Scan for the cell matching the given text and deliver its (X, Y) coordinate at center. 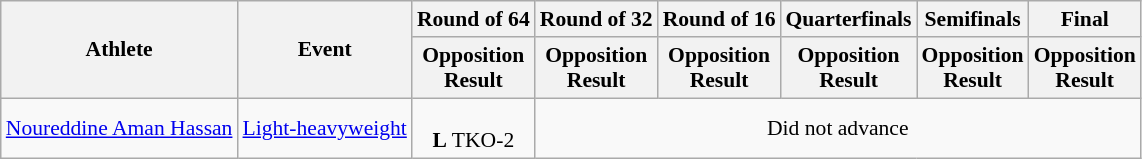
Athlete (120, 50)
Round of 16 (720, 19)
Round of 32 (596, 19)
Did not advance (838, 128)
Final (1085, 19)
Noureddine Aman Hassan (120, 128)
Event (324, 50)
Semifinals (973, 19)
Quarterfinals (849, 19)
Light-heavyweight (324, 128)
Round of 64 (474, 19)
L TKO-2 (474, 128)
